Provide the (X, Y) coordinate of the cell's center where the given text is located.  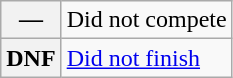
Did not compete (146, 20)
— (31, 20)
DNF (31, 58)
Did not finish (146, 58)
